Provide the [x, y] coordinate of the cell's center where the given text is located.  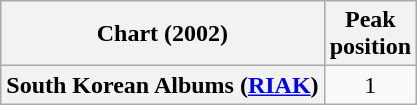
South Korean Albums (RIAK) [162, 85]
Chart (2002) [162, 34]
1 [370, 85]
Peakposition [370, 34]
